Pinpoint the cell where the given text exists, returning its [x, y] midpoint coordinate. 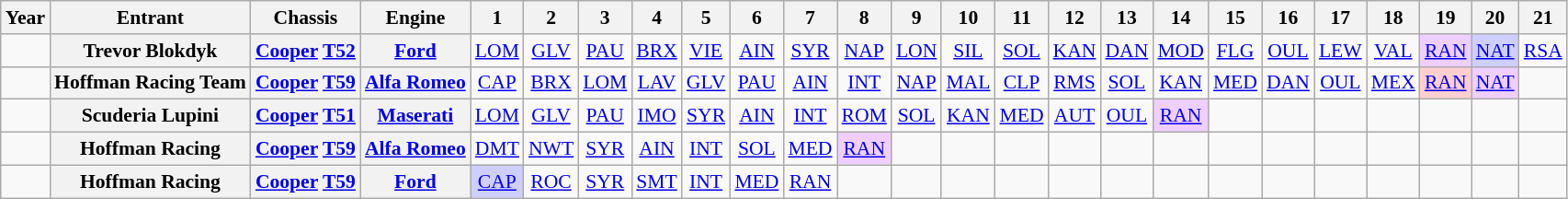
ROM [864, 116]
12 [1075, 18]
4 [656, 18]
3 [605, 18]
Hoffman Racing Team [151, 83]
14 [1180, 18]
MOD [1180, 51]
VIE [706, 51]
Engine [415, 18]
20 [1495, 18]
MEX [1393, 83]
VAL [1393, 51]
RSA [1543, 51]
DMT [497, 149]
LAV [656, 83]
CLP [1021, 83]
RMS [1075, 83]
15 [1235, 18]
NWT [551, 149]
2 [551, 18]
LEW [1340, 51]
13 [1127, 18]
AUT [1075, 116]
7 [810, 18]
IMO [656, 116]
Scuderia Lupini [151, 116]
9 [916, 18]
21 [1543, 18]
10 [968, 18]
18 [1393, 18]
Cooper T52 [305, 51]
MAL [968, 83]
LON [916, 51]
Year [26, 18]
FLG [1235, 51]
Entrant [151, 18]
ROC [551, 181]
Cooper T51 [305, 116]
Chassis [305, 18]
6 [756, 18]
16 [1289, 18]
8 [864, 18]
5 [706, 18]
Maserati [415, 116]
SIL [968, 51]
19 [1446, 18]
Trevor Blokdyk [151, 51]
17 [1340, 18]
11 [1021, 18]
SMT [656, 181]
1 [497, 18]
